For the text-containing cell, return its midpoint in [x, y] coordinate format. 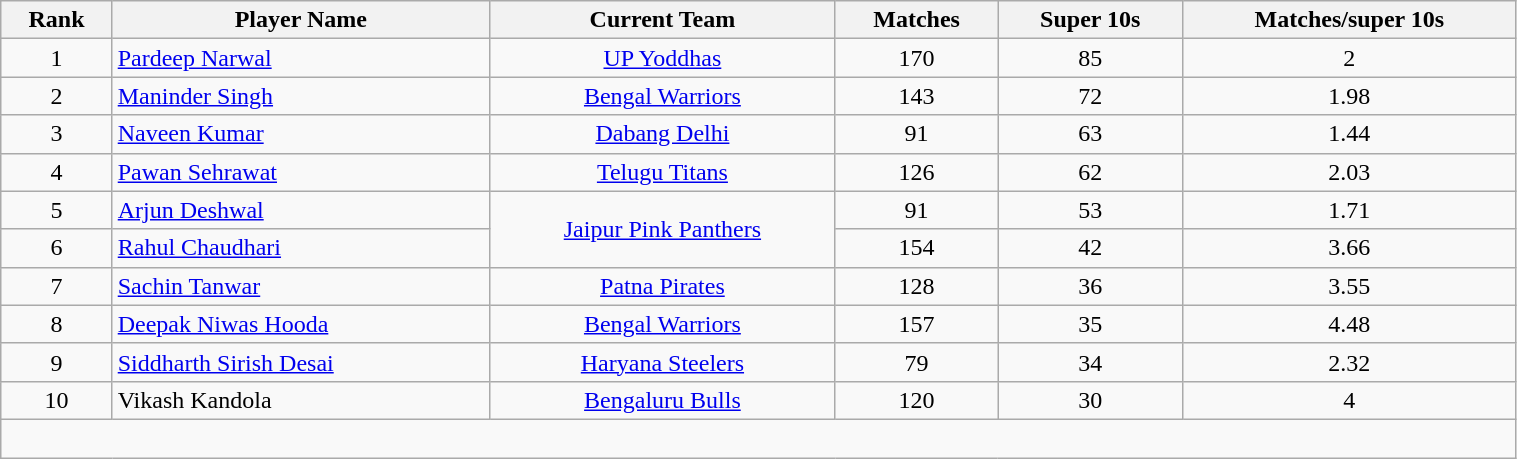
30 [1090, 400]
53 [1090, 210]
UP Yoddhas [662, 58]
1.98 [1350, 96]
Matches/super 10s [1350, 20]
170 [916, 58]
10 [56, 400]
4.48 [1350, 324]
72 [1090, 96]
8 [56, 324]
3.66 [1350, 248]
Current Team [662, 20]
Pardeep Narwal [300, 58]
Arjun Deshwal [300, 210]
Bengaluru Bulls [662, 400]
Player Name [300, 20]
Pawan Sehrawat [300, 172]
1.44 [1350, 134]
154 [916, 248]
36 [1090, 286]
63 [1090, 134]
6 [56, 248]
35 [1090, 324]
2.32 [1350, 362]
Vikash Kandola [300, 400]
Rahul Chaudhari [300, 248]
143 [916, 96]
1.71 [1350, 210]
1 [56, 58]
Deepak Niwas Hooda [300, 324]
34 [1090, 362]
Siddharth Sirish Desai [300, 362]
157 [916, 324]
126 [916, 172]
Naveen Kumar [300, 134]
Matches [916, 20]
Telugu Titans [662, 172]
5 [56, 210]
Jaipur Pink Panthers [662, 229]
128 [916, 286]
3 [56, 134]
3.55 [1350, 286]
9 [56, 362]
120 [916, 400]
7 [56, 286]
Haryana Steelers [662, 362]
42 [1090, 248]
Rank [56, 20]
2.03 [1350, 172]
Dabang Delhi [662, 134]
79 [916, 362]
85 [1090, 58]
Patna Pirates [662, 286]
Super 10s [1090, 20]
Sachin Tanwar [300, 286]
62 [1090, 172]
Maninder Singh [300, 96]
